Locate the cell with the specified text and output its [X, Y] center coordinate. 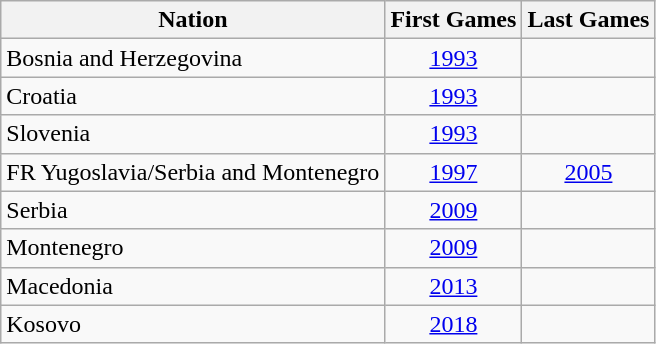
Croatia [193, 96]
Montenegro [193, 248]
2005 [588, 172]
Serbia [193, 210]
2018 [454, 324]
First Games [454, 20]
Slovenia [193, 134]
2013 [454, 286]
Last Games [588, 20]
Macedonia [193, 286]
Kosovo [193, 324]
Nation [193, 20]
FR Yugoslavia/Serbia and Montenegro [193, 172]
Bosnia and Herzegovina [193, 58]
1997 [454, 172]
